Extract the [X, Y] coordinate from the center of the cell holding the provided text.  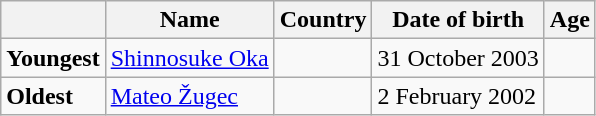
Shinnosuke Oka [190, 58]
Country [323, 20]
2 February 2002 [458, 96]
Mateo Žugec [190, 96]
Date of birth [458, 20]
Youngest [53, 58]
Age [570, 20]
31 October 2003 [458, 58]
Name [190, 20]
Oldest [53, 96]
